Return [X, Y] of the center of cell containing provided text 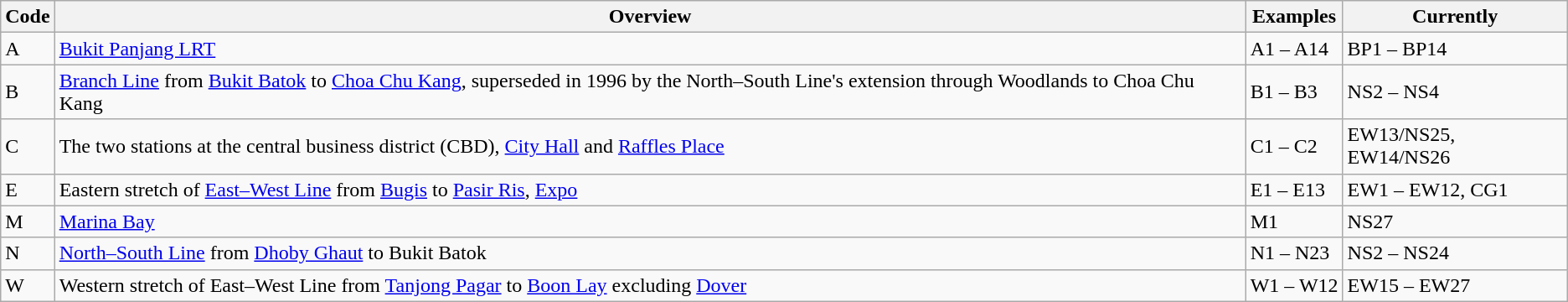
E [28, 190]
Branch Line from Bukit Batok to Choa Chu Kang, superseded in 1996 by the North–South Line's extension through Woodlands to Choa Chu Kang [650, 92]
EW15 – EW27 [1455, 285]
North–South Line from Dhoby Ghaut to Bukit Batok [650, 253]
EW1 – EW12, CG1 [1455, 190]
C1 – C2 [1294, 146]
M1 [1294, 221]
Marina Bay [650, 221]
B [28, 92]
The two stations at the central business district (CBD), City Hall and Raffles Place [650, 146]
NS2 – NS24 [1455, 253]
E1 – E13 [1294, 190]
NS27 [1455, 221]
N [28, 253]
NS2 – NS4 [1455, 92]
Eastern stretch of East–West Line from Bugis to Pasir Ris, Expo [650, 190]
W1 – W12 [1294, 285]
A1 – A14 [1294, 49]
W [28, 285]
BP1 – BP14 [1455, 49]
A [28, 49]
EW13/NS25, EW14/NS26 [1455, 146]
Western stretch of East–West Line from Tanjong Pagar to Boon Lay excluding Dover [650, 285]
Bukit Panjang LRT [650, 49]
Overview [650, 17]
C [28, 146]
Code [28, 17]
M [28, 221]
Currently [1455, 17]
N1 – N23 [1294, 253]
B1 – B3 [1294, 92]
Examples [1294, 17]
